From the cell containing the given text, extract its center point as (x, y) coordinate. 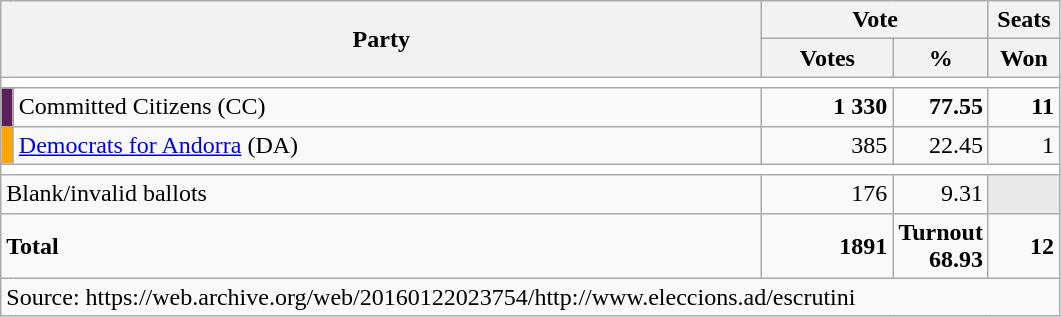
Party (382, 39)
Source: https://web.archive.org/web/20160122023754/http://www.eleccions.ad/escrutini (530, 297)
11 (1024, 107)
Total (382, 246)
Blank/invalid ballots (382, 194)
77.55 (941, 107)
22.45 (941, 145)
Won (1024, 58)
Votes (828, 58)
1891 (828, 246)
176 (828, 194)
Turnout 68.93 (941, 246)
Seats (1024, 20)
12 (1024, 246)
% (941, 58)
385 (828, 145)
Committed Citizens (CC) (387, 107)
Democrats for Andorra (DA) (387, 145)
Vote (876, 20)
1 330 (828, 107)
9.31 (941, 194)
1 (1024, 145)
